Scan for the cell matching the given text and deliver its (X, Y) coordinate at center. 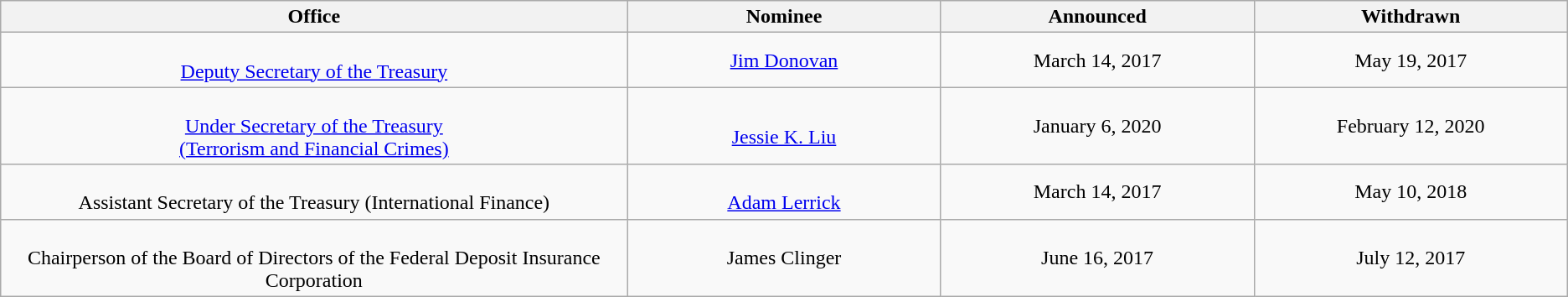
Announced (1097, 17)
James Clinger (784, 258)
Deputy Secretary of the Treasury (314, 60)
May 10, 2018 (1411, 191)
Under Secretary of the Treasury(Terrorism and Financial Crimes) (314, 126)
January 6, 2020 (1097, 126)
June 16, 2017 (1097, 258)
Chairperson of the Board of Directors of the Federal Deposit Insurance Corporation (314, 258)
Jessie K. Liu (784, 126)
July 12, 2017 (1411, 258)
Assistant Secretary of the Treasury (International Finance) (314, 191)
Adam Lerrick (784, 191)
February 12, 2020 (1411, 126)
Jim Donovan (784, 60)
Withdrawn (1411, 17)
Office (314, 17)
May 19, 2017 (1411, 60)
Nominee (784, 17)
